Search for the cell housing the specified text and yield its [x, y] center coordinate. 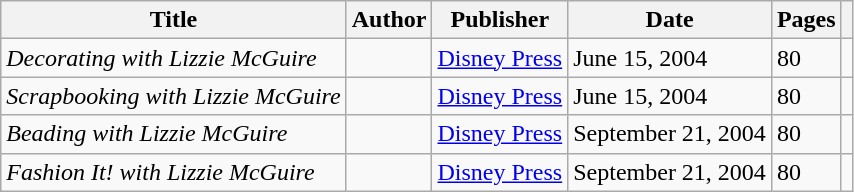
Date [670, 20]
Decorating with Lizzie McGuire [174, 58]
Fashion It! with Lizzie McGuire [174, 172]
Title [174, 20]
Publisher [500, 20]
Author [389, 20]
Pages [806, 20]
Scrapbooking with Lizzie McGuire [174, 96]
Beading with Lizzie McGuire [174, 134]
